Scan for the cell matching the given text and deliver its (X, Y) coordinate at center. 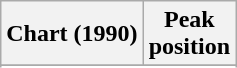
Chart (1990) (72, 34)
Peakposition (189, 34)
